Pinpoint the cell where the given text exists, returning its (x, y) midpoint coordinate. 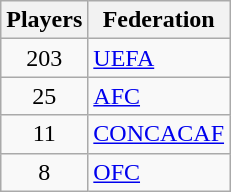
25 (44, 96)
11 (44, 134)
CONCACAF (159, 134)
203 (44, 58)
AFC (159, 96)
UEFA (159, 58)
Players (44, 20)
OFC (159, 172)
Federation (159, 20)
8 (44, 172)
